From the cell containing the given text, extract its center point as [x, y] coordinate. 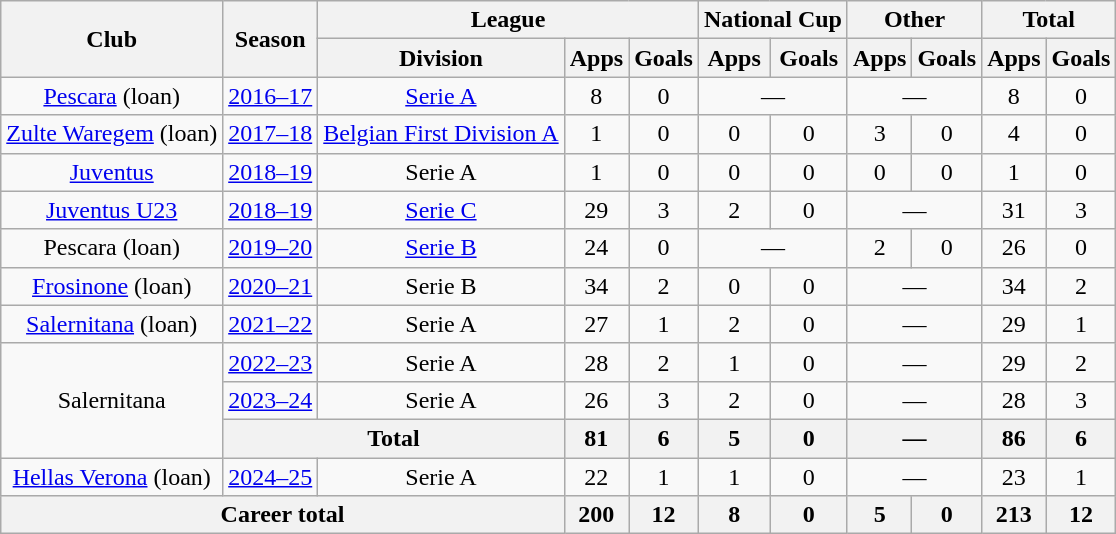
213 [1014, 515]
2019–20 [270, 248]
2017–18 [270, 134]
4 [1014, 134]
Division [441, 58]
23 [1014, 477]
Juventus U23 [112, 210]
2020–21 [270, 286]
2021–22 [270, 324]
200 [596, 515]
Club [112, 39]
Serie C [441, 210]
27 [596, 324]
31 [1014, 210]
86 [1014, 438]
24 [596, 248]
Career total [282, 515]
Season [270, 39]
Frosinone (loan) [112, 286]
2016–17 [270, 96]
2022–23 [270, 362]
Other [914, 20]
2023–24 [270, 400]
22 [596, 477]
Zulte Waregem (loan) [112, 134]
2024–25 [270, 477]
Juventus [112, 172]
Salernitana [112, 400]
81 [596, 438]
National Cup [772, 20]
Hellas Verona (loan) [112, 477]
Salernitana (loan) [112, 324]
League [508, 20]
Belgian First Division A [441, 134]
